Extract the (x, y) coordinate from the center of the cell holding the provided text.  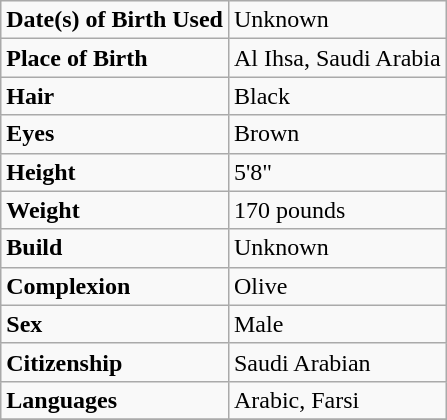
Arabic, Farsi (337, 400)
Complexion (115, 286)
Black (337, 96)
Eyes (115, 134)
Citizenship (115, 362)
Height (115, 172)
Al Ihsa, Saudi Arabia (337, 58)
Build (115, 248)
5'8" (337, 172)
Languages (115, 400)
Saudi Arabian (337, 362)
Olive (337, 286)
Place of Birth (115, 58)
Hair (115, 96)
Male (337, 324)
Weight (115, 210)
Sex (115, 324)
170 pounds (337, 210)
Brown (337, 134)
Date(s) of Birth Used (115, 20)
